Output the [X, Y] coordinate of the center of the cell containing the given text.  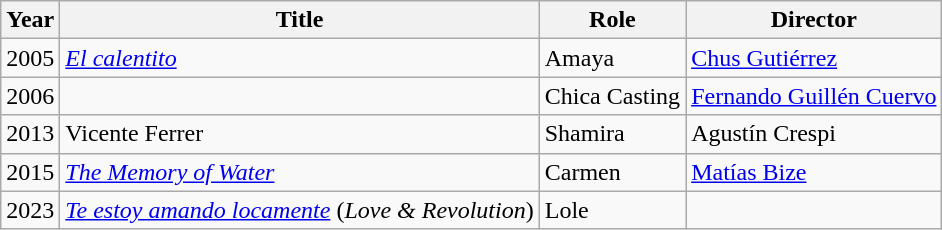
Lole [612, 210]
Fernando Guillén Cuervo [814, 96]
2013 [30, 134]
Director [814, 20]
Carmen [612, 172]
Chus Gutiérrez [814, 58]
2023 [30, 210]
Chica Casting [612, 96]
El calentito [300, 58]
2005 [30, 58]
The Memory of Water [300, 172]
Title [300, 20]
Shamira [612, 134]
Agustín Crespi [814, 134]
Role [612, 20]
2015 [30, 172]
Amaya [612, 58]
Te estoy amando locamente (Love & Revolution) [300, 210]
2006 [30, 96]
Matías Bize [814, 172]
Year [30, 20]
Vicente Ferrer [300, 134]
